Scan for the cell matching the given text and deliver its [x, y] coordinate at center. 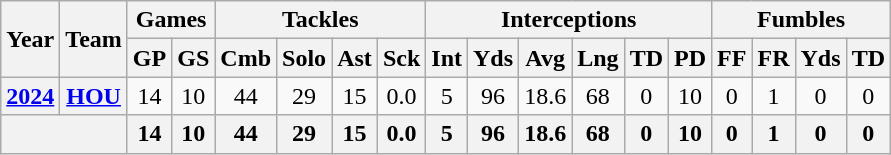
Year [30, 39]
Avg [546, 58]
Ast [355, 58]
Games [170, 20]
Team [94, 39]
Sck [401, 58]
Interceptions [569, 20]
Cmb [246, 58]
Solo [304, 58]
2024 [30, 96]
Fumbles [802, 20]
Tackles [320, 20]
Lng [598, 58]
FF [732, 58]
HOU [94, 96]
FR [774, 58]
Int [447, 58]
PD [690, 58]
GP [149, 58]
GS [194, 58]
